Find where the given text appears and provide that cell's center as [X, Y] coordinate. 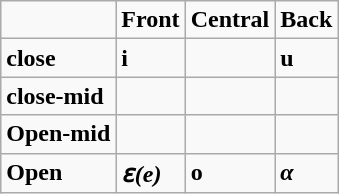
u [306, 58]
ɛ(e) [150, 173]
i [150, 58]
Open-mid [58, 134]
o [230, 173]
Open [58, 173]
close-mid [58, 96]
Front [150, 20]
α [306, 173]
close [58, 58]
Back [306, 20]
Central [230, 20]
